Identify which cell holds the provided text, then report its (x, y) central coordinate. 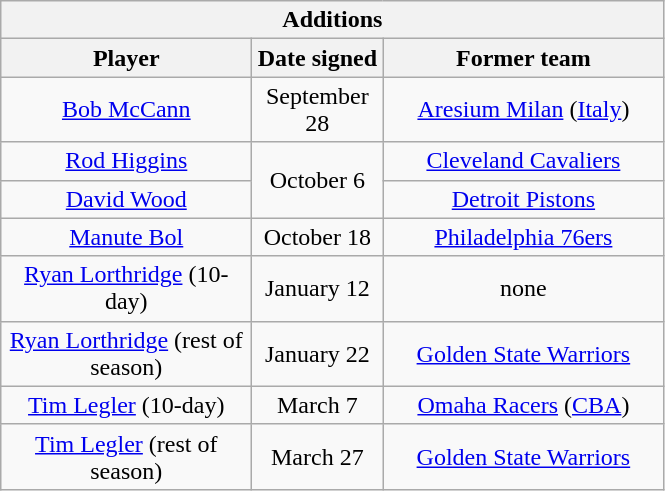
Player (126, 58)
October 6 (318, 180)
Ryan Lorthridge (rest of season) (126, 354)
Tim Legler (rest of season) (126, 456)
Bob McCann (126, 110)
none (524, 288)
January 22 (318, 354)
September 28 (318, 110)
October 18 (318, 237)
Additions (332, 20)
Date signed (318, 58)
Manute Bol (126, 237)
Tim Legler (10-day) (126, 405)
Former team (524, 58)
Aresium Milan (Italy) (524, 110)
Ryan Lorthridge (10-day) (126, 288)
Omaha Racers (CBA) (524, 405)
Cleveland Cavaliers (524, 161)
Rod Higgins (126, 161)
March 7 (318, 405)
March 27 (318, 456)
January 12 (318, 288)
Philadelphia 76ers (524, 237)
David Wood (126, 199)
Detroit Pistons (524, 199)
